Scan for the cell matching the given text and deliver its (x, y) coordinate at center. 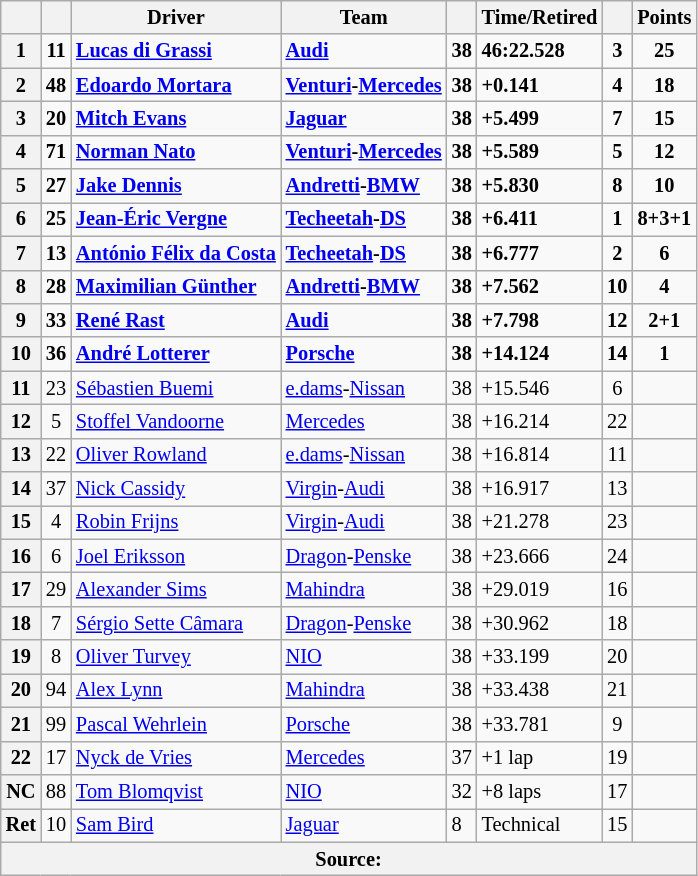
2+1 (664, 320)
+7.562 (540, 287)
+0.141 (540, 85)
+29.019 (540, 589)
+21.278 (540, 522)
Technical (540, 825)
Alex Lynn (176, 690)
46:22.528 (540, 51)
24 (617, 556)
99 (56, 724)
+14.124 (540, 354)
René Rast (176, 320)
Source: (349, 859)
+1 lap (540, 758)
Robin Frijns (176, 522)
Jean-Éric Vergne (176, 219)
+16.214 (540, 421)
Sam Bird (176, 825)
27 (56, 186)
Lucas di Grassi (176, 51)
Edoardo Mortara (176, 85)
+33.781 (540, 724)
+5.499 (540, 118)
Stoffel Vandoorne (176, 421)
32 (462, 791)
29 (56, 589)
Team (364, 17)
71 (56, 152)
Jake Dennis (176, 186)
Nyck de Vries (176, 758)
Maximilian Günther (176, 287)
António Félix da Costa (176, 253)
+30.962 (540, 623)
+5.589 (540, 152)
Mitch Evans (176, 118)
+15.546 (540, 388)
Norman Nato (176, 152)
+23.666 (540, 556)
88 (56, 791)
Sébastien Buemi (176, 388)
Sérgio Sette Câmara (176, 623)
Joel Eriksson (176, 556)
+5.830 (540, 186)
+16.814 (540, 455)
+7.798 (540, 320)
Oliver Rowland (176, 455)
+8 laps (540, 791)
+6.411 (540, 219)
+6.777 (540, 253)
Pascal Wehrlein (176, 724)
Driver (176, 17)
33 (56, 320)
Oliver Turvey (176, 657)
48 (56, 85)
+16.917 (540, 489)
Points (664, 17)
8+3+1 (664, 219)
+33.438 (540, 690)
94 (56, 690)
Alexander Sims (176, 589)
36 (56, 354)
André Lotterer (176, 354)
NC (21, 791)
Time/Retired (540, 17)
28 (56, 287)
Ret (21, 825)
Nick Cassidy (176, 489)
Tom Blomqvist (176, 791)
+33.199 (540, 657)
